Detect which cell encompasses the target text, then output its (x, y) center coordinate. 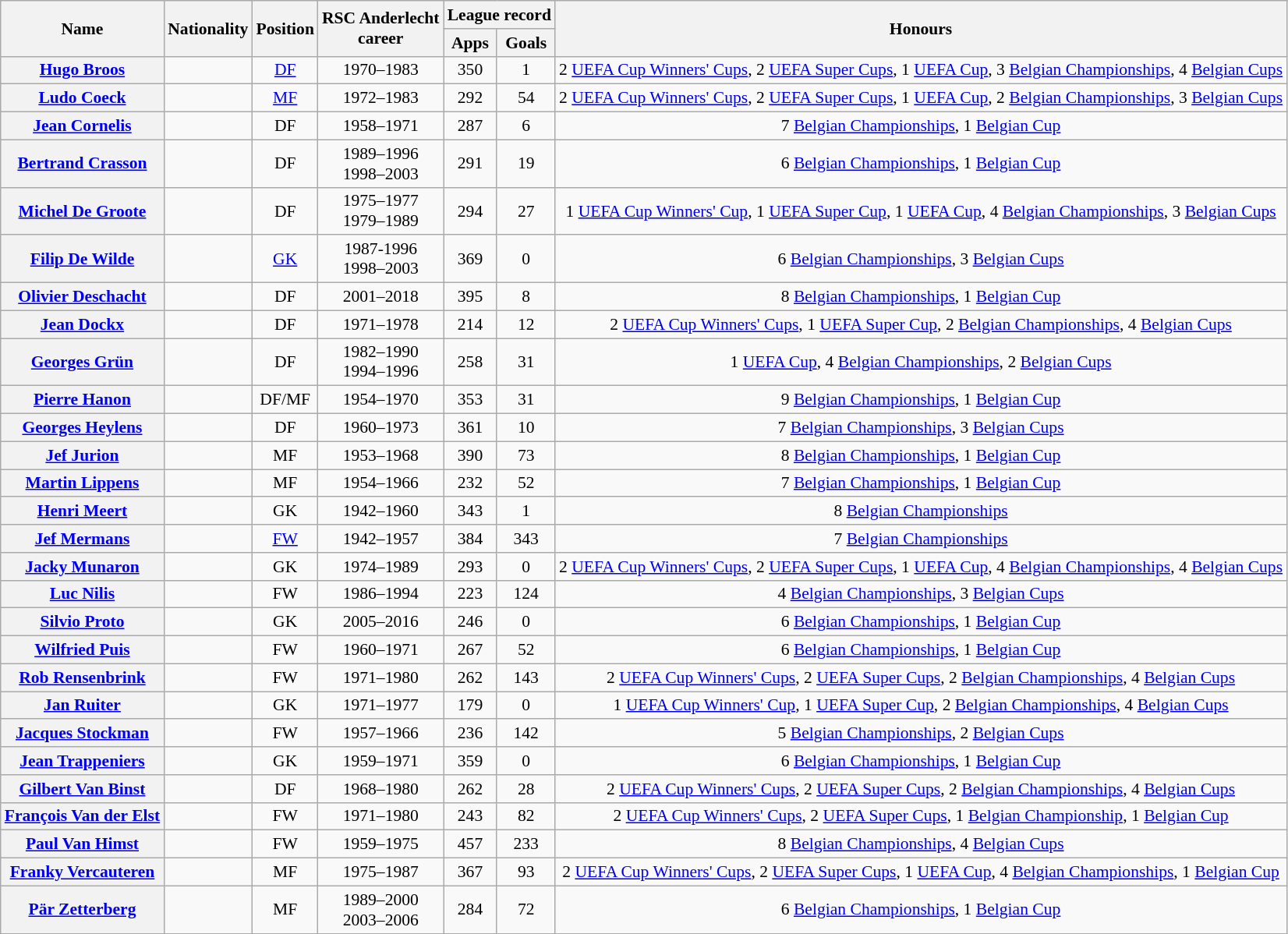
8 (525, 297)
1972–1983 (380, 98)
Name (83, 28)
2 UEFA Cup Winners' Cups, 1 UEFA Super Cup, 2 Belgian Championships, 4 Belgian Cups (921, 324)
1 UEFA Cup Winners' Cup, 1 UEFA Super Cup, 1 UEFA Cup, 4 Belgian Championships, 3 Belgian Cups (921, 211)
Henri Meert (83, 511)
Pierre Hanon (83, 400)
Luc Nilis (83, 594)
1942–1960 (380, 511)
4 Belgian Championships, 3 Belgian Cups (921, 594)
1968–1980 (380, 789)
369 (471, 259)
1974–1989 (380, 567)
Jacques Stockman (83, 734)
54 (525, 98)
Jacky Munaron (83, 567)
2 UEFA Cup Winners' Cups, 2 UEFA Super Cups, 1 UEFA Cup, 4 Belgian Championships, 4 Belgian Cups (921, 567)
258 (471, 362)
214 (471, 324)
Apps (471, 43)
Honours (921, 28)
Jean Dockx (83, 324)
Jan Ruiter (83, 706)
Wilfried Puis (83, 650)
1953–1968 (380, 455)
1960–1971 (380, 650)
League record (499, 15)
Jef Mermans (83, 539)
8 Belgian Championships (921, 511)
223 (471, 594)
1942–1957 (380, 539)
Georges Grün (83, 362)
124 (525, 594)
Bertrand Crasson (83, 164)
292 (471, 98)
143 (525, 678)
2001–2018 (380, 297)
10 (525, 428)
9 Belgian Championships, 1 Belgian Cup (921, 400)
27 (525, 211)
Filip De Wilde (83, 259)
1970–1983 (380, 70)
RSC Anderlechtcareer (380, 28)
350 (471, 70)
267 (471, 650)
Goals (525, 43)
2005–2016 (380, 622)
1971–1978 (380, 324)
359 (471, 761)
Silvio Proto (83, 622)
Hugo Broos (83, 70)
1959–1975 (380, 844)
Martin Lippens (83, 483)
28 (525, 789)
361 (471, 428)
384 (471, 539)
287 (471, 126)
243 (471, 816)
82 (525, 816)
2 UEFA Cup Winners' Cups, 2 UEFA Super Cups, 1 UEFA Cup, 2 Belgian Championships, 3 Belgian Cups (921, 98)
232 (471, 483)
8 Belgian Championships, 4 Belgian Cups (921, 844)
Paul Van Himst (83, 844)
1989–20002003–2006 (380, 909)
Ludo Coeck (83, 98)
1954–1970 (380, 400)
73 (525, 455)
DF/MF (285, 400)
2 UEFA Cup Winners' Cups, 2 UEFA Super Cups, 1 UEFA Cup, 4 Belgian Championships, 1 Belgian Cup (921, 872)
6 (525, 126)
1971–1977 (380, 706)
1960–1973 (380, 428)
293 (471, 567)
367 (471, 872)
Gilbert Van Binst (83, 789)
1975–19771979–1989 (380, 211)
12 (525, 324)
1987-19961998–2003 (380, 259)
1959–1971 (380, 761)
Georges Heylens (83, 428)
457 (471, 844)
93 (525, 872)
Jef Jurion (83, 455)
390 (471, 455)
2 UEFA Cup Winners' Cups, 2 UEFA Super Cups, 1 UEFA Cup, 3 Belgian Championships, 4 Belgian Cups (921, 70)
Franky Vercauteren (83, 872)
1 UEFA Cup, 4 Belgian Championships, 2 Belgian Cups (921, 362)
Position (285, 28)
1986–1994 (380, 594)
353 (471, 400)
19 (525, 164)
2 UEFA Cup Winners' Cups, 2 UEFA Super Cups, 1 Belgian Championship, 1 Belgian Cup (921, 816)
246 (471, 622)
Jean Trappeniers (83, 761)
1975–1987 (380, 872)
1989–19961998–2003 (380, 164)
1 UEFA Cup Winners' Cup, 1 UEFA Super Cup, 2 Belgian Championships, 4 Belgian Cups (921, 706)
291 (471, 164)
6 Belgian Championships, 3 Belgian Cups (921, 259)
1982–19901994–1996 (380, 362)
5 Belgian Championships, 2 Belgian Cups (921, 734)
7 Belgian Championships (921, 539)
Michel De Groote (83, 211)
Nationality (207, 28)
Olivier Deschacht (83, 297)
1957–1966 (380, 734)
Jean Cornelis (83, 126)
236 (471, 734)
1958–1971 (380, 126)
233 (525, 844)
1954–1966 (380, 483)
179 (471, 706)
François Van der Elst (83, 816)
284 (471, 909)
72 (525, 909)
142 (525, 734)
395 (471, 297)
Rob Rensenbrink (83, 678)
294 (471, 211)
Pär Zetterberg (83, 909)
7 Belgian Championships, 3 Belgian Cups (921, 428)
